Capture the cell that displays the provided text and extract its (x, y) central coordinate. 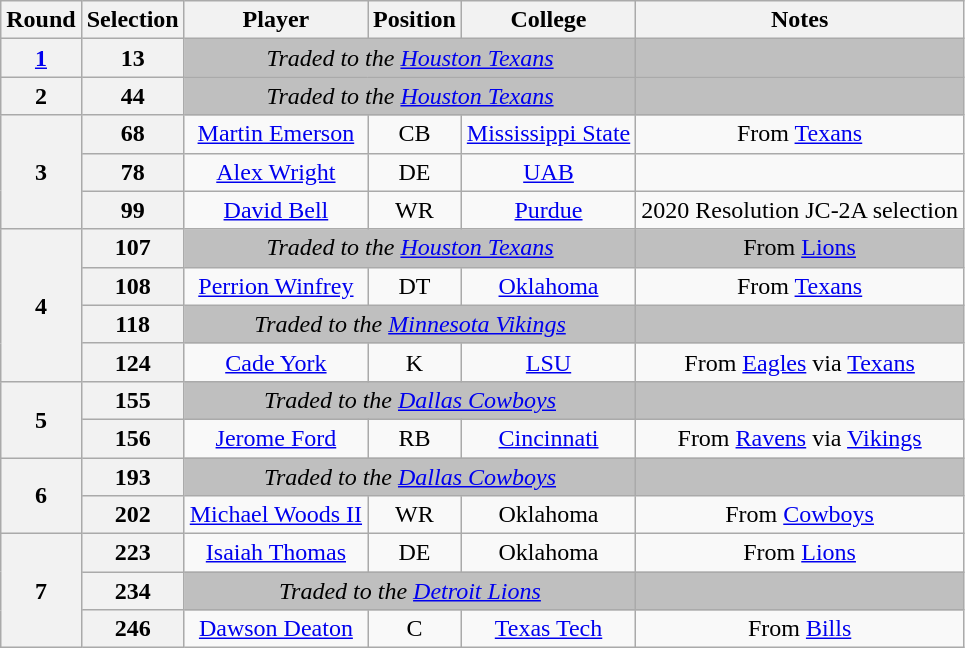
118 (132, 324)
7 (41, 591)
Player (276, 20)
K (415, 362)
Texas Tech (548, 629)
Isaiah Thomas (276, 553)
Alex Wright (276, 172)
From Bills (800, 629)
246 (132, 629)
223 (132, 553)
RB (415, 438)
Mississippi State (548, 134)
155 (132, 400)
Martin Emerson (276, 134)
College (548, 20)
1 (41, 58)
Purdue (548, 210)
From Cowboys (800, 515)
UAB (548, 172)
Round (41, 20)
202 (132, 515)
C (415, 629)
Notes (800, 20)
From Eagles via Texans (800, 362)
Traded to the Minnesota Vikings (410, 324)
From Ravens via Vikings (800, 438)
99 (132, 210)
Traded to the Detroit Lions (410, 591)
2 (41, 96)
3 (41, 172)
68 (132, 134)
4 (41, 305)
44 (132, 96)
Jerome Ford (276, 438)
Dawson Deaton (276, 629)
234 (132, 591)
Perrion Winfrey (276, 286)
Michael Woods II (276, 515)
108 (132, 286)
156 (132, 438)
124 (132, 362)
DT (415, 286)
107 (132, 248)
Selection (132, 20)
CB (415, 134)
LSU (548, 362)
Position (415, 20)
193 (132, 477)
2020 Resolution JC-2A selection (800, 210)
David Bell (276, 210)
5 (41, 419)
Cade York (276, 362)
78 (132, 172)
Cincinnati (548, 438)
6 (41, 496)
13 (132, 58)
